Provide the (X, Y) coordinate of the cell's center where the given text is located.  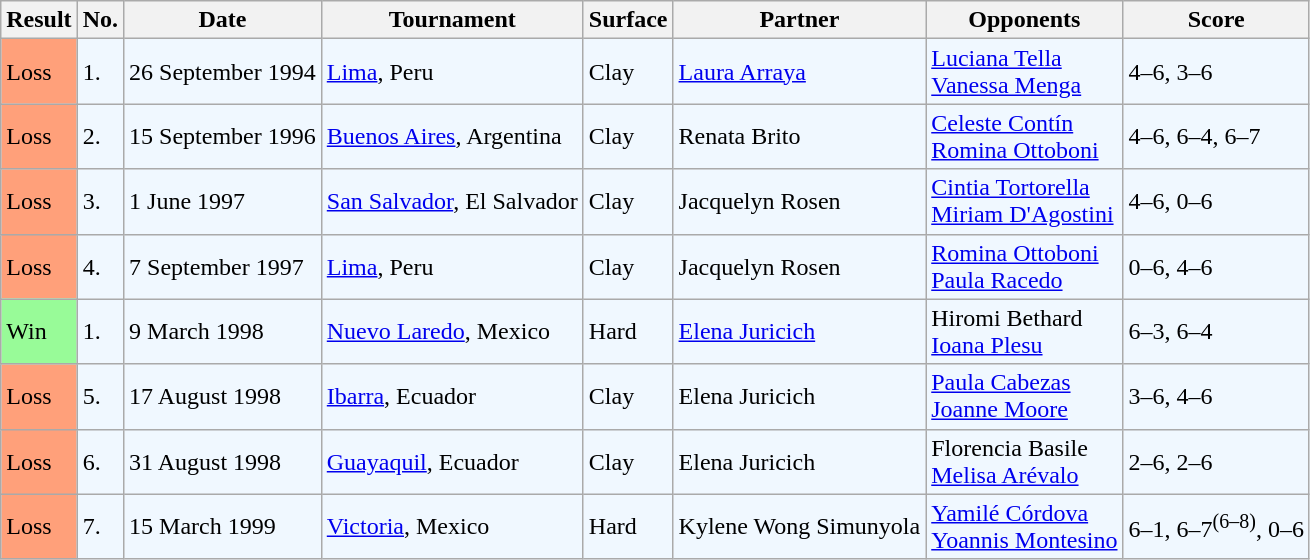
Opponents (1024, 20)
6. (100, 462)
4–6, 0–6 (1216, 202)
3. (100, 202)
San Salvador, El Salvador (452, 202)
6–1, 6–7(6–8), 0–6 (1216, 526)
Laura Arraya (800, 72)
4–6, 3–6 (1216, 72)
4–6, 6–4, 6–7 (1216, 136)
Nuevo Laredo, Mexico (452, 332)
3–6, 4–6 (1216, 396)
Ibarra, Ecuador (452, 396)
Result (39, 20)
Romina Ottoboni Paula Racedo (1024, 266)
Surface (628, 20)
2. (100, 136)
2–6, 2–6 (1216, 462)
6–3, 6–4 (1216, 332)
Win (39, 332)
4. (100, 266)
31 August 1998 (223, 462)
9 March 1998 (223, 332)
7 September 1997 (223, 266)
No. (100, 20)
Yamilé Córdova Yoannis Montesino (1024, 526)
Guayaquil, Ecuador (452, 462)
Score (1216, 20)
26 September 1994 (223, 72)
17 August 1998 (223, 396)
Florencia Basile Melisa Arévalo (1024, 462)
Date (223, 20)
15 March 1999 (223, 526)
Paula Cabezas Joanne Moore (1024, 396)
Hiromi Bethard Ioana Plesu (1024, 332)
Victoria, Mexico (452, 526)
Luciana Tella Vanessa Menga (1024, 72)
1 June 1997 (223, 202)
Kylene Wong Simunyola (800, 526)
Cintia Tortorella Miriam D'Agostini (1024, 202)
15 September 1996 (223, 136)
Partner (800, 20)
5. (100, 396)
7. (100, 526)
Buenos Aires, Argentina (452, 136)
Renata Brito (800, 136)
Tournament (452, 20)
0–6, 4–6 (1216, 266)
Celeste Contín Romina Ottoboni (1024, 136)
